Search for the cell housing the specified text and yield its [x, y] center coordinate. 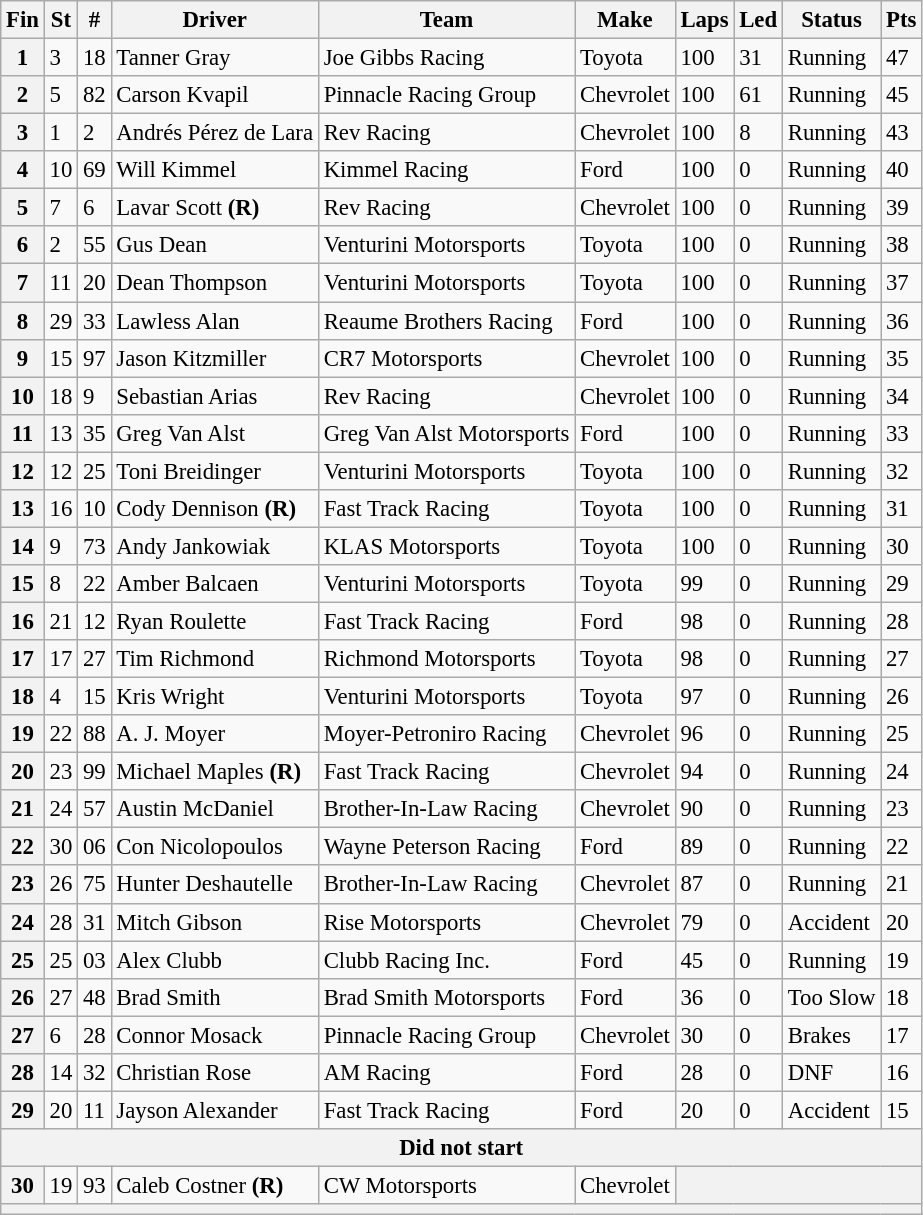
48 [94, 997]
Dean Thompson [214, 283]
Pts [902, 20]
03 [94, 960]
47 [902, 58]
Moyer-Petroniro Racing [446, 734]
Did not start [462, 1148]
75 [94, 885]
Caleb Costner (R) [214, 1185]
87 [704, 885]
40 [902, 170]
Gus Dean [214, 245]
Michael Maples (R) [214, 772]
57 [94, 809]
Lawless Alan [214, 321]
Ryan Roulette [214, 621]
43 [902, 133]
Led [758, 20]
Carson Kvapil [214, 95]
Christian Rose [214, 1073]
Jason Kitzmiller [214, 358]
St [60, 20]
Andy Jankowiak [214, 546]
Brad Smith [214, 997]
55 [94, 245]
Kimmel Racing [446, 170]
Mitch Gibson [214, 922]
Wayne Peterson Racing [446, 847]
Hunter Deshautelle [214, 885]
Driver [214, 20]
Kris Wright [214, 697]
79 [704, 922]
06 [94, 847]
CR7 Motorsports [446, 358]
Joe Gibbs Racing [446, 58]
Make [625, 20]
Toni Breidinger [214, 471]
Will Kimmel [214, 170]
Austin McDaniel [214, 809]
61 [758, 95]
Rise Motorsports [446, 922]
Lavar Scott (R) [214, 208]
Cody Dennison (R) [214, 509]
94 [704, 772]
Brakes [831, 1035]
Andrés Pérez de Lara [214, 133]
96 [704, 734]
Status [831, 20]
KLAS Motorsports [446, 546]
Tim Richmond [214, 659]
Greg Van Alst [214, 433]
73 [94, 546]
Amber Balcaen [214, 584]
Greg Van Alst Motorsports [446, 433]
34 [902, 396]
Connor Mosack [214, 1035]
89 [704, 847]
Clubb Racing Inc. [446, 960]
39 [902, 208]
A. J. Moyer [214, 734]
AM Racing [446, 1073]
Alex Clubb [214, 960]
88 [94, 734]
# [94, 20]
38 [902, 245]
Tanner Gray [214, 58]
Too Slow [831, 997]
Reaume Brothers Racing [446, 321]
Con Nicolopoulos [214, 847]
Fin [23, 20]
93 [94, 1185]
Laps [704, 20]
82 [94, 95]
90 [704, 809]
CW Motorsports [446, 1185]
Richmond Motorsports [446, 659]
DNF [831, 1073]
Jayson Alexander [214, 1110]
Sebastian Arias [214, 396]
37 [902, 283]
Team [446, 20]
Brad Smith Motorsports [446, 997]
69 [94, 170]
